Locate the cell with the specified text and output its [x, y] center coordinate. 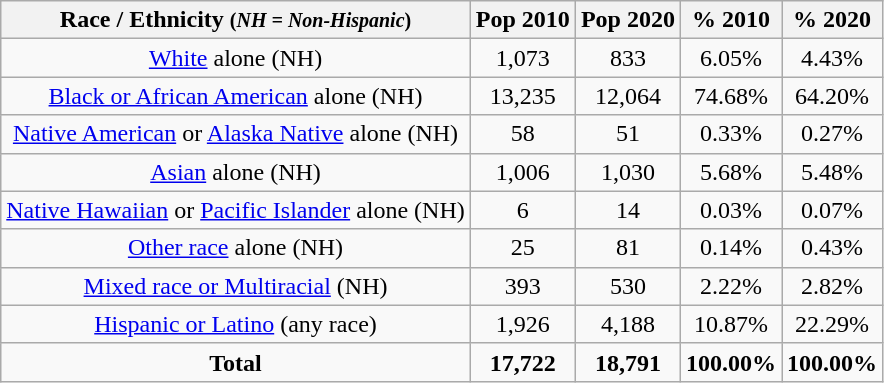
Asian alone (NH) [236, 172]
81 [628, 248]
833 [628, 58]
Mixed race or Multiracial (NH) [236, 286]
Pop 2010 [522, 20]
Native American or Alaska Native alone (NH) [236, 134]
6.05% [730, 58]
1,926 [522, 324]
1,030 [628, 172]
1,073 [522, 58]
4,188 [628, 324]
18,791 [628, 362]
14 [628, 210]
393 [522, 286]
Black or African American alone (NH) [236, 96]
13,235 [522, 96]
6 [522, 210]
Pop 2020 [628, 20]
0.07% [832, 210]
0.43% [832, 248]
64.20% [832, 96]
0.27% [832, 134]
1,006 [522, 172]
10.87% [730, 324]
White alone (NH) [236, 58]
Race / Ethnicity (NH = Non-Hispanic) [236, 20]
2.82% [832, 286]
Other race alone (NH) [236, 248]
12,064 [628, 96]
0.14% [730, 248]
2.22% [730, 286]
5.48% [832, 172]
4.43% [832, 58]
% 2020 [832, 20]
Hispanic or Latino (any race) [236, 324]
Native Hawaiian or Pacific Islander alone (NH) [236, 210]
5.68% [730, 172]
74.68% [730, 96]
17,722 [522, 362]
0.03% [730, 210]
51 [628, 134]
% 2010 [730, 20]
Total [236, 362]
530 [628, 286]
58 [522, 134]
22.29% [832, 324]
25 [522, 248]
0.33% [730, 134]
